Locate the cell with the specified text and output its [X, Y] center coordinate. 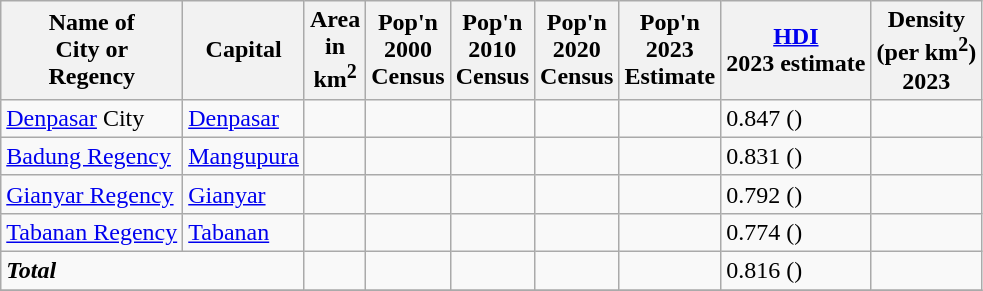
Pop'n 2023 Estimate [670, 50]
Name of City orRegency [92, 50]
Pop'n 2010 Census [492, 50]
Capital [244, 50]
Density(per km2)2023 [926, 50]
Denpasar City [92, 118]
0.847 () [796, 118]
Mangupura [244, 156]
Area in km2 [334, 50]
0.792 () [796, 194]
0.816 () [796, 271]
Pop'n 2020 Census [577, 50]
Gianyar Regency [92, 194]
Tabanan Regency [92, 232]
0.774 () [796, 232]
Tabanan [244, 232]
Badung Regency [92, 156]
Denpasar [244, 118]
0.831 () [796, 156]
HDI2023 estimate [796, 50]
Gianyar [244, 194]
Pop'n 2000 Census [408, 50]
Total [153, 271]
